Find where the given text appears and provide that cell's center as (x, y) coordinate. 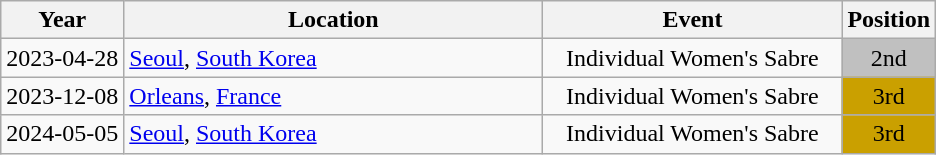
2nd (889, 58)
Location (334, 20)
Position (889, 20)
Orleans, France (334, 96)
Year (62, 20)
Event (692, 20)
2024-05-05 (62, 134)
2023-12-08 (62, 96)
2023-04-28 (62, 58)
